Return [x, y] of the center of cell containing provided text 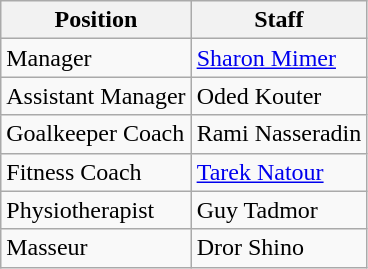
Rami Nasseradin [279, 134]
Staff [279, 20]
Tarek Natour [279, 172]
Dror Shino [279, 248]
Masseur [96, 248]
Goalkeeper Coach [96, 134]
Oded Kouter [279, 96]
Sharon Mimer [279, 58]
Guy Tadmor [279, 210]
Assistant Manager [96, 96]
Manager [96, 58]
Fitness Coach [96, 172]
Physiotherapist [96, 210]
Position [96, 20]
